Identify which cell holds the provided text, then report its [x, y] central coordinate. 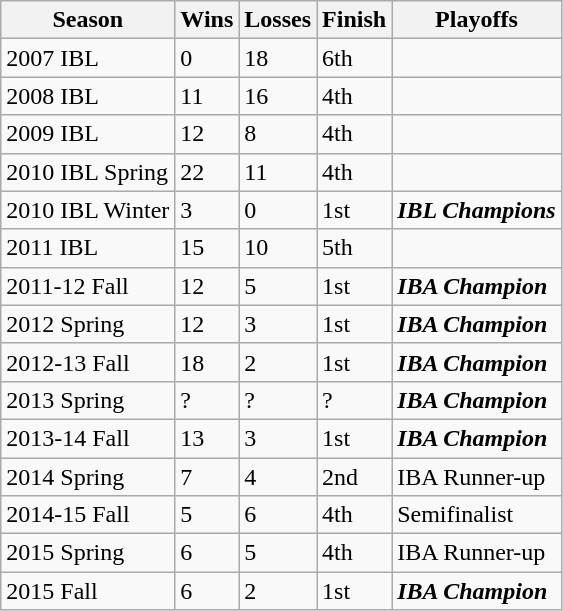
Losses [278, 20]
5th [354, 248]
7 [207, 477]
2009 IBL [88, 134]
Playoffs [477, 20]
15 [207, 248]
2015 Fall [88, 591]
22 [207, 172]
2011-12 Fall [88, 286]
2012 Spring [88, 324]
Finish [354, 20]
2013 Spring [88, 400]
2013-14 Fall [88, 438]
Season [88, 20]
2015 Spring [88, 553]
2008 IBL [88, 96]
2007 IBL [88, 58]
2nd [354, 477]
Semifinalist [477, 515]
2011 IBL [88, 248]
2010 IBL Spring [88, 172]
2012-13 Fall [88, 362]
IBL Champions [477, 210]
4 [278, 477]
8 [278, 134]
2010 IBL Winter [88, 210]
2014-15 Fall [88, 515]
10 [278, 248]
6th [354, 58]
2014 Spring [88, 477]
13 [207, 438]
Wins [207, 20]
16 [278, 96]
